Find where the given text appears and provide that cell's center as (X, Y) coordinate. 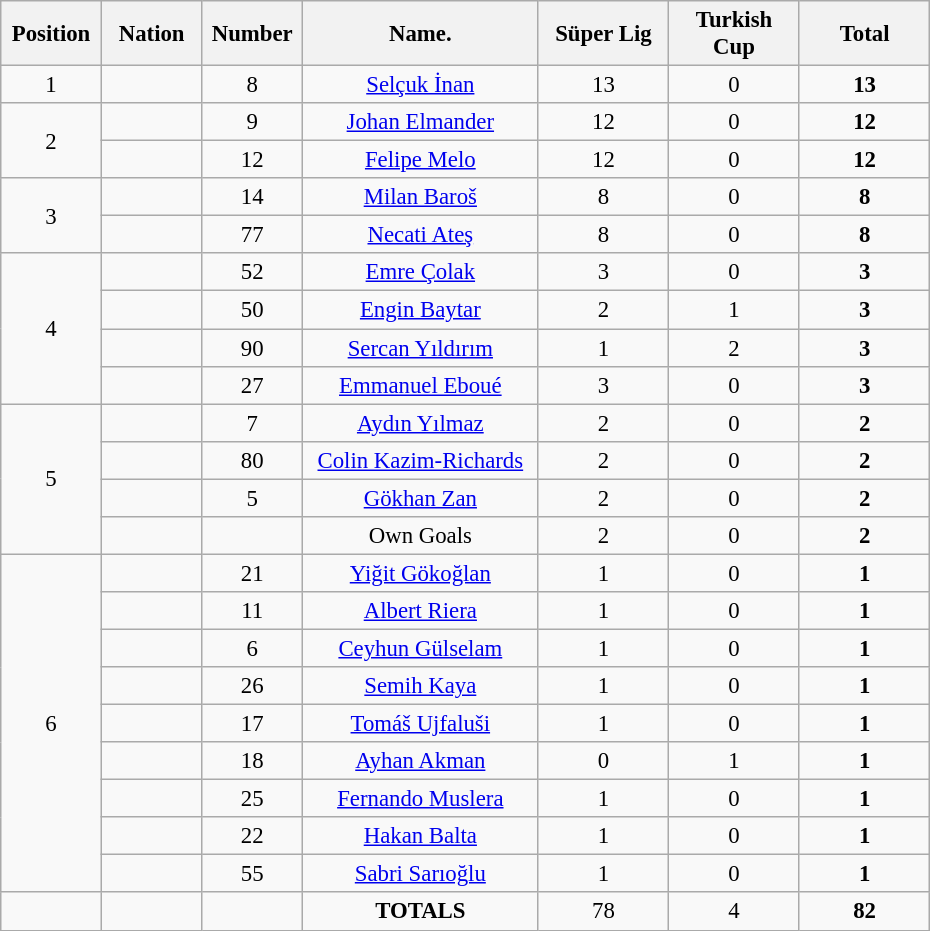
Gökhan Zan (421, 498)
82 (864, 912)
Sercan Yıldırım (421, 348)
Emre Çolak (421, 273)
Engin Baytar (421, 310)
21 (252, 573)
Hakan Balta (421, 836)
90 (252, 348)
Tomáš Ujfaluši (421, 724)
25 (252, 799)
27 (252, 385)
Semih Kaya (421, 686)
11 (252, 611)
80 (252, 460)
55 (252, 874)
7 (252, 423)
Own Goals (421, 536)
Number (252, 34)
52 (252, 273)
Turkish Cup (734, 34)
18 (252, 761)
Yiğit Gökoğlan (421, 573)
Name. (421, 34)
Johan Elmander (421, 122)
Nation (152, 34)
9 (252, 122)
Fernando Muslera (421, 799)
77 (252, 235)
Emmanuel Eboué (421, 385)
17 (252, 724)
Felipe Melo (421, 160)
78 (604, 912)
Ceyhun Gülselam (421, 648)
Colin Kazim-Richards (421, 460)
TOTALS (421, 912)
Selçuk İnan (421, 85)
26 (252, 686)
Süper Lig (604, 34)
Milan Baroš (421, 197)
Necati Ateş (421, 235)
22 (252, 836)
Sabri Sarıoğlu (421, 874)
50 (252, 310)
Ayhan Akman (421, 761)
Aydın Yılmaz (421, 423)
14 (252, 197)
Total (864, 34)
Position (52, 34)
Albert Riera (421, 611)
